Find where the given text appears and provide that cell's center as [X, Y] coordinate. 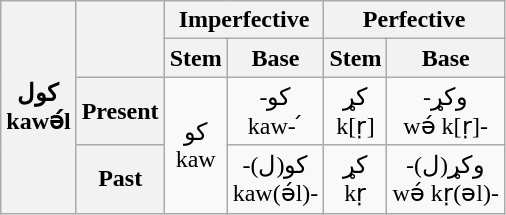
کړkṛ [356, 179]
کولkawә́l [38, 107]
کړk[ṛ] [356, 111]
Perfective [414, 20]
-کوkaw- ́ [276, 111]
-وکړwə́ k[ṛ]‑ [446, 111]
کوkaw [196, 145]
-(کو(لkaw(ə́l)- [276, 179]
Past [120, 179]
Present [120, 111]
-(وکړ(لwə́ kṛ(əl)- [446, 179]
Imperfective [244, 20]
